For the text-containing cell, return its midpoint in (x, y) coordinate format. 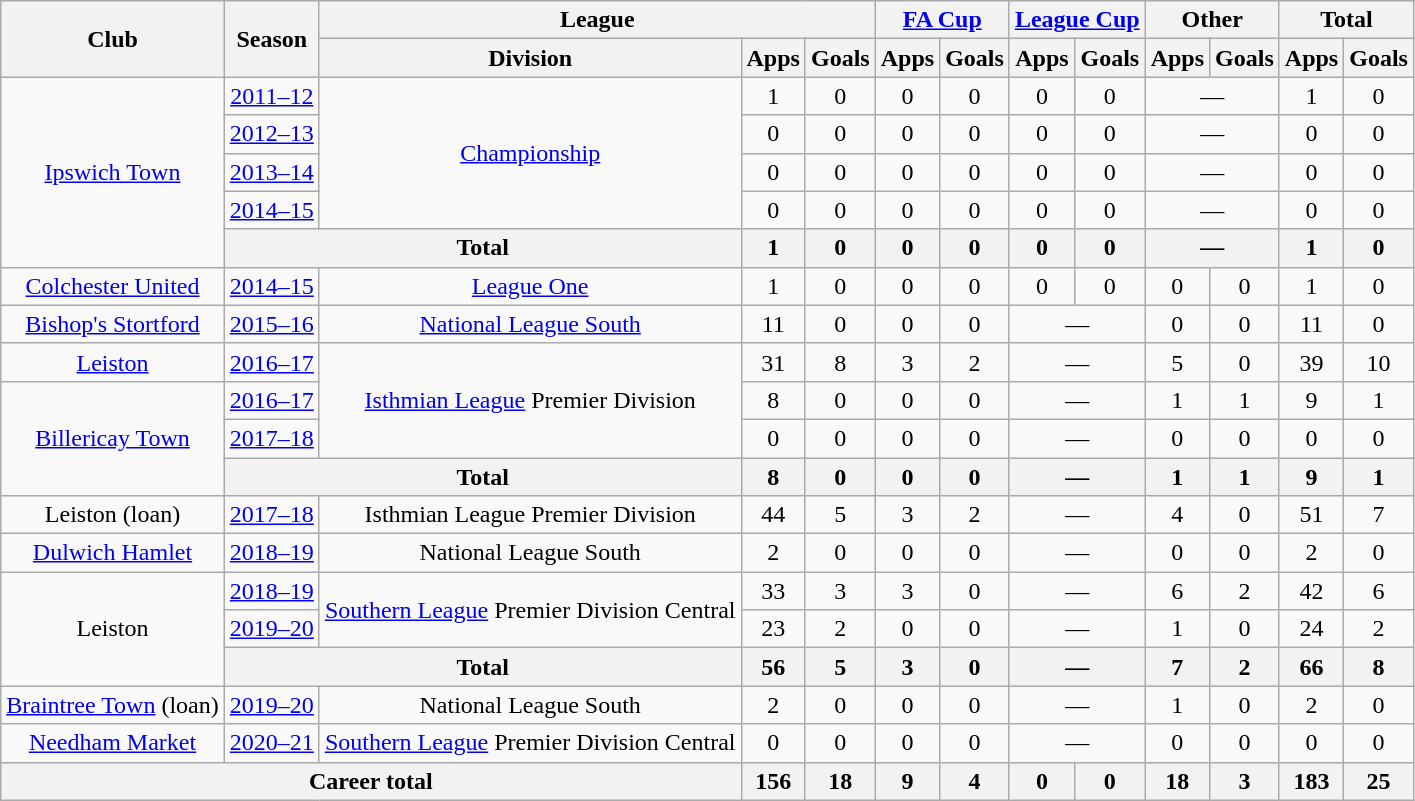
League Cup (1077, 20)
Leiston (loan) (113, 515)
24 (1311, 629)
Division (530, 58)
56 (773, 667)
Ipswich Town (113, 172)
2012–13 (272, 134)
League (597, 20)
51 (1311, 515)
2013–14 (272, 172)
25 (1379, 781)
2020–21 (272, 743)
Braintree Town (loan) (113, 705)
Dulwich Hamlet (113, 553)
33 (773, 591)
44 (773, 515)
Club (113, 39)
2011–12 (272, 96)
31 (773, 362)
Colchester United (113, 286)
183 (1311, 781)
66 (1311, 667)
Billericay Town (113, 438)
39 (1311, 362)
Needham Market (113, 743)
Other (1212, 20)
League One (530, 286)
23 (773, 629)
2015–16 (272, 324)
42 (1311, 591)
Career total (371, 781)
156 (773, 781)
FA Cup (942, 20)
Season (272, 39)
Championship (530, 153)
Bishop's Stortford (113, 324)
10 (1379, 362)
